Detect which cell encompasses the target text, then output its [x, y] center coordinate. 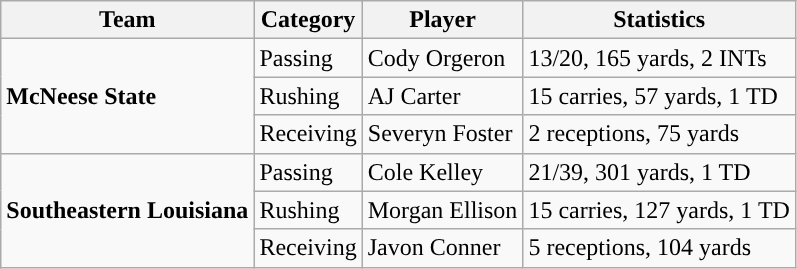
Player [442, 20]
15 carries, 57 yards, 1 TD [660, 96]
McNeese State [128, 96]
Javon Conner [442, 248]
Morgan Ellison [442, 210]
2 receptions, 75 yards [660, 134]
15 carries, 127 yards, 1 TD [660, 210]
Cole Kelley [442, 172]
21/39, 301 yards, 1 TD [660, 172]
5 receptions, 104 yards [660, 248]
Cody Orgeron [442, 58]
Team [128, 20]
AJ Carter [442, 96]
Category [308, 20]
Statistics [660, 20]
Southeastern Louisiana [128, 210]
Severyn Foster [442, 134]
13/20, 165 yards, 2 INTs [660, 58]
